Scan for the cell matching the given text and deliver its (X, Y) coordinate at center. 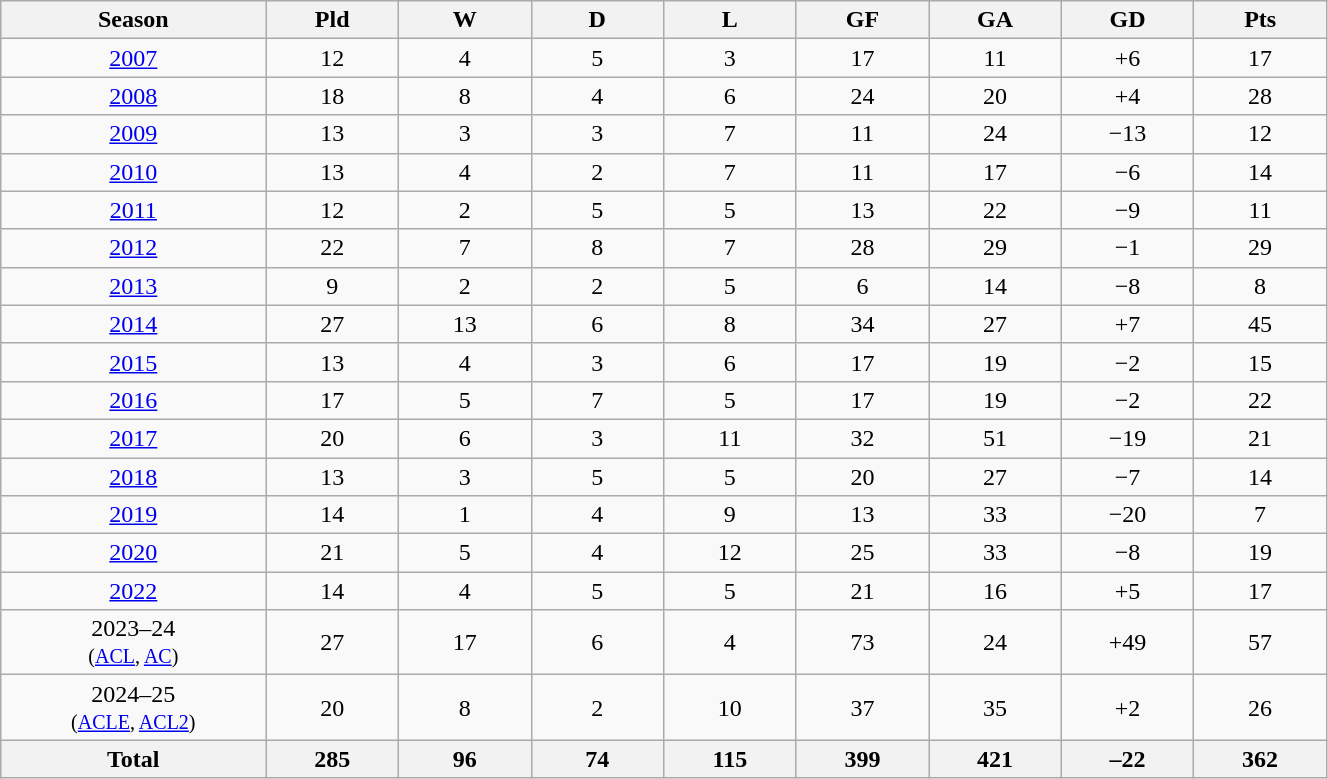
51 (996, 438)
45 (1260, 324)
35 (996, 708)
2011 (134, 210)
D (598, 20)
1 (464, 515)
W (464, 20)
362 (1260, 759)
57 (1260, 642)
2010 (134, 172)
32 (862, 438)
2020 (134, 553)
26 (1260, 708)
2024–25 (ACLE, ACL2) (134, 708)
−19 (1128, 438)
421 (996, 759)
2016 (134, 400)
2008 (134, 96)
10 (730, 708)
399 (862, 759)
2009 (134, 134)
16 (996, 591)
73 (862, 642)
37 (862, 708)
GD (1128, 20)
2015 (134, 362)
2014 (134, 324)
+2 (1128, 708)
L (730, 20)
+5 (1128, 591)
25 (862, 553)
Total (134, 759)
−9 (1128, 210)
+7 (1128, 324)
2019 (134, 515)
+4 (1128, 96)
74 (598, 759)
18 (332, 96)
+6 (1128, 58)
+49 (1128, 642)
Pts (1260, 20)
34 (862, 324)
−1 (1128, 248)
−7 (1128, 477)
285 (332, 759)
2023–24 (ACL, AC) (134, 642)
96 (464, 759)
2007 (134, 58)
2012 (134, 248)
GF (862, 20)
2022 (134, 591)
−20 (1128, 515)
2017 (134, 438)
GA (996, 20)
2013 (134, 286)
Season (134, 20)
−13 (1128, 134)
−6 (1128, 172)
15 (1260, 362)
Pld (332, 20)
115 (730, 759)
2018 (134, 477)
–22 (1128, 759)
